Determine the (x, y) coordinate at the center of the cell enclosing the given text.  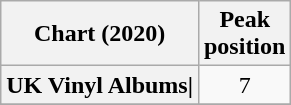
Peakposition (244, 34)
7 (244, 85)
UK Vinyl Albums| (100, 85)
Chart (2020) (100, 34)
